Return [X, Y] of the center of cell containing provided text 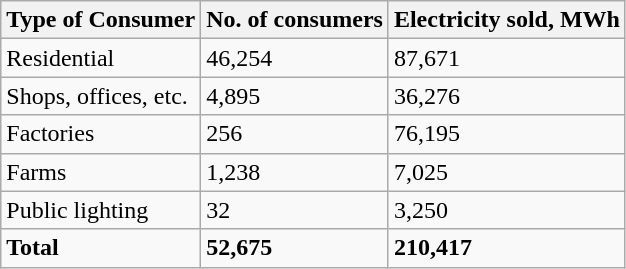
210,417 [506, 248]
32 [295, 210]
36,276 [506, 96]
7,025 [506, 172]
Total [101, 248]
3,250 [506, 210]
76,195 [506, 134]
Farms [101, 172]
No. of consumers [295, 20]
87,671 [506, 58]
256 [295, 134]
52,675 [295, 248]
1,238 [295, 172]
Public lighting [101, 210]
Factories [101, 134]
Type of Consumer [101, 20]
Residential [101, 58]
4,895 [295, 96]
46,254 [295, 58]
Electricity sold, MWh [506, 20]
Shops, offices, etc. [101, 96]
